Pinpoint the cell where the given text exists, returning its (X, Y) midpoint coordinate. 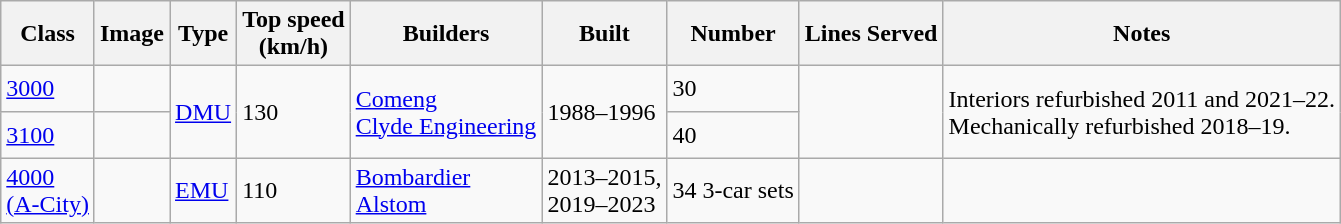
Built (604, 34)
Image (132, 34)
Interiors refurbished 2011 and 2021–22.Mechanically refurbished 2018–19. (1142, 112)
Type (204, 34)
34 3-car sets (733, 190)
2013–2015,2019–2023 (604, 190)
Class (48, 34)
3100 (48, 135)
110 (294, 190)
30 (733, 89)
3000 (48, 89)
4000(A-City) (48, 190)
Lines Served (871, 34)
BombardierAlstom (446, 190)
Notes (1142, 34)
130 (294, 112)
EMU (204, 190)
Number (733, 34)
Top speed(km/h) (294, 34)
1988–1996 (604, 112)
DMU (204, 112)
ComengClyde Engineering (446, 112)
Builders (446, 34)
40 (733, 135)
